Pinpoint the cell where the given text exists, returning its (x, y) midpoint coordinate. 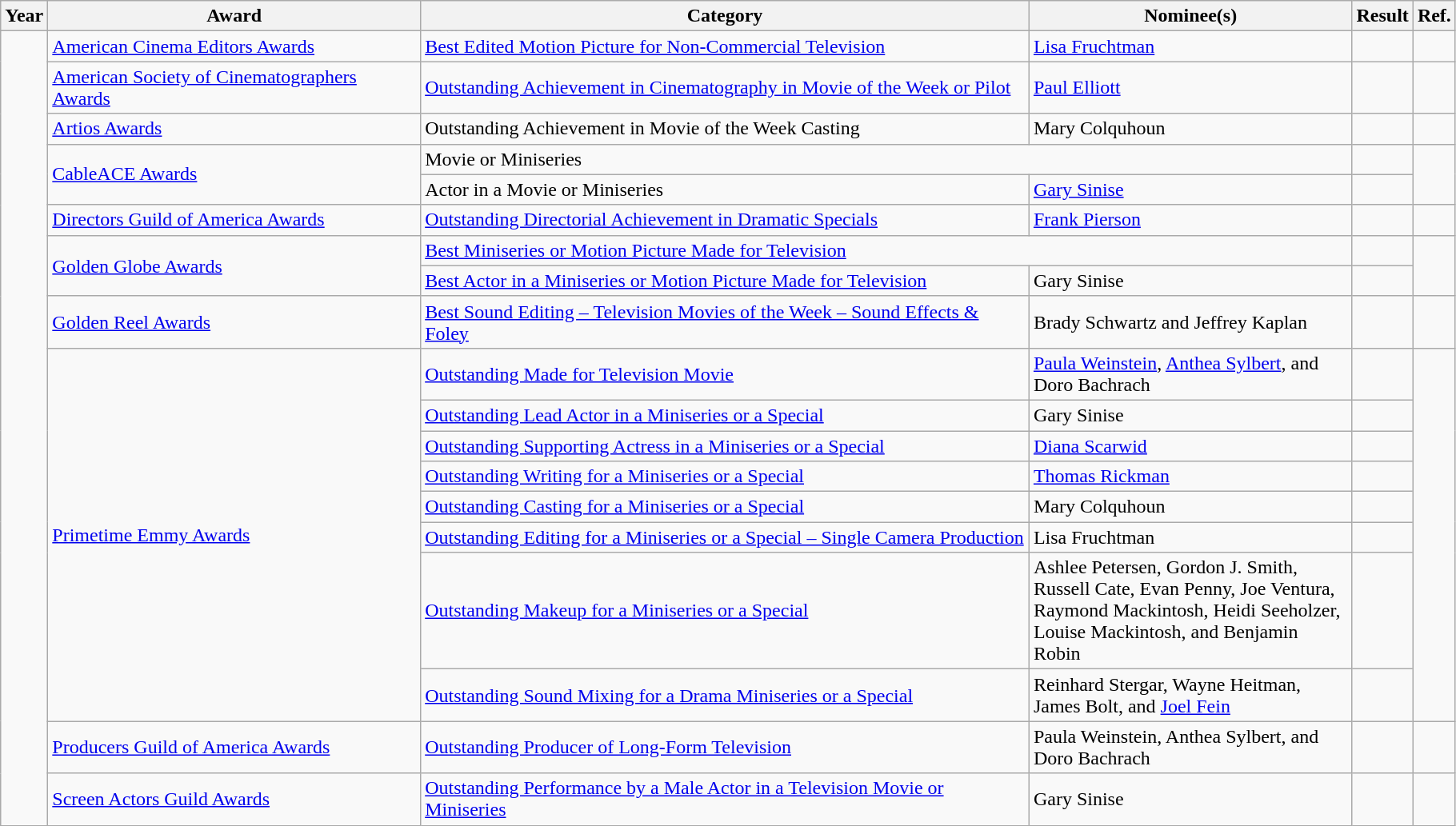
Outstanding Directorial Achievement in Dramatic Specials (725, 220)
Actor in a Movie or Miniseries (725, 190)
Outstanding Achievement in Cinematography in Movie of the Week or Pilot (725, 88)
Brady Schwartz and Jeffrey Kaplan (1190, 321)
Outstanding Performance by a Male Actor in a Television Movie or Miniseries (725, 800)
Reinhard Stergar, Wayne Heitman, James Bolt, and Joel Fein (1190, 696)
Ref. (1434, 16)
Directors Guild of America Awards (234, 220)
Diana Scarwid (1190, 445)
Outstanding Casting for a Miniseries or a Special (725, 507)
Category (725, 16)
Outstanding Made for Television Movie (725, 374)
Outstanding Supporting Actress in a Miniseries or a Special (725, 445)
Outstanding Sound Mixing for a Drama Miniseries or a Special (725, 696)
Golden Globe Awards (234, 265)
Movie or Miniseries (886, 159)
Outstanding Makeup for a Miniseries or a Special (725, 611)
Frank Pierson (1190, 220)
Outstanding Achievement in Movie of the Week Casting (725, 129)
Outstanding Lead Actor in a Miniseries or a Special (725, 415)
Outstanding Producer of Long-Form Television (725, 747)
Artios Awards (234, 129)
Year (24, 16)
Award (234, 16)
American Cinema Editors Awards (234, 46)
Paul Elliott (1190, 88)
American Society of Cinematographers Awards (234, 88)
Screen Actors Guild Awards (234, 800)
Best Actor in a Miniseries or Motion Picture Made for Television (725, 281)
Best Miniseries or Motion Picture Made for Television (886, 250)
Thomas Rickman (1190, 477)
Nominee(s) (1190, 16)
Primetime Emmy Awards (234, 534)
Ashlee Petersen, Gordon J. Smith, Russell Cate, Evan Penny, Joe Ventura, Raymond Mackintosh, Heidi Seeholzer, Louise Mackintosh, and Benjamin Robin (1190, 611)
CableACE Awards (234, 174)
Best Sound Editing – Television Movies of the Week – Sound Effects & Foley (725, 321)
Result (1382, 16)
Outstanding Editing for a Miniseries or a Special – Single Camera Production (725, 537)
Outstanding Writing for a Miniseries or a Special (725, 477)
Best Edited Motion Picture for Non-Commercial Television (725, 46)
Golden Reel Awards (234, 321)
Producers Guild of America Awards (234, 747)
